Search for the cell housing the specified text and yield its (x, y) center coordinate. 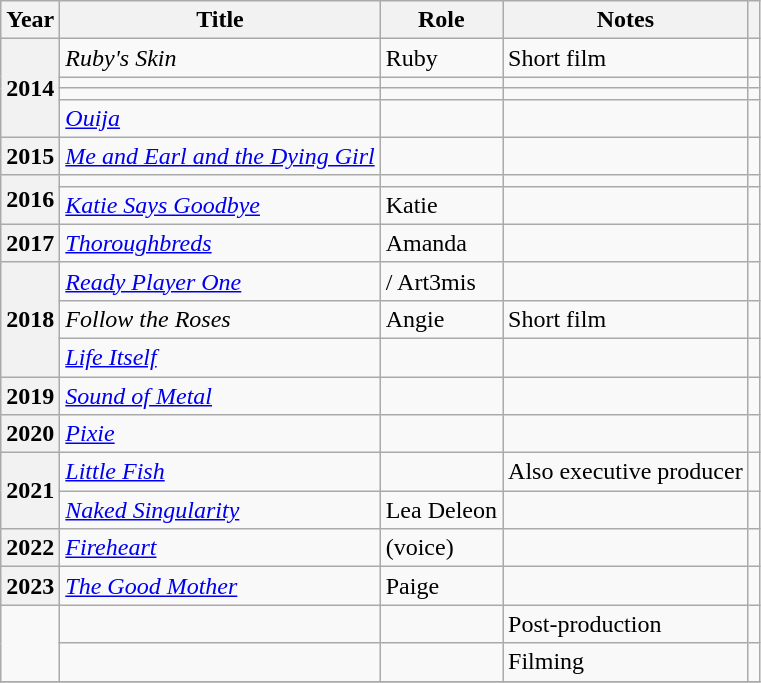
Lea Deleon (441, 510)
2018 (30, 319)
Title (220, 20)
Me and Earl and the Dying Girl (220, 156)
Filming (626, 662)
(voice) (441, 548)
Follow the Roses (220, 319)
Life Itself (220, 357)
Ready Player One (220, 281)
2023 (30, 586)
Naked Singularity (220, 510)
2016 (30, 200)
2014 (30, 88)
Post-production (626, 624)
The Good Mother (220, 586)
Thoroughbreds (220, 243)
Ruby (441, 58)
/ Art3mis (441, 281)
Katie (441, 205)
2019 (30, 395)
2022 (30, 548)
2017 (30, 243)
Also executive producer (626, 472)
Ouija (220, 118)
Paige (441, 586)
Amanda (441, 243)
Pixie (220, 434)
Angie (441, 319)
Sound of Metal (220, 395)
2015 (30, 156)
Role (441, 20)
2020 (30, 434)
Fireheart (220, 548)
2021 (30, 491)
Little Fish (220, 472)
Katie Says Goodbye (220, 205)
Notes (626, 20)
Year (30, 20)
Ruby's Skin (220, 58)
